Locate the cell with the specified text and output its [X, Y] center coordinate. 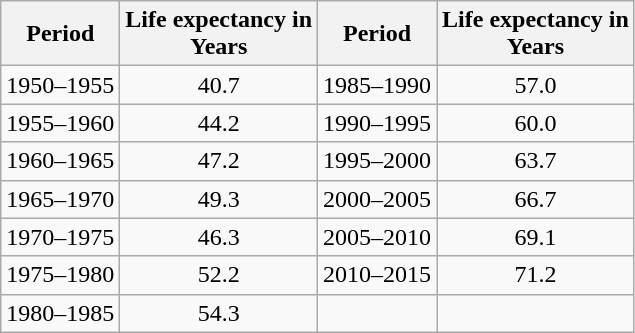
1965–1970 [60, 199]
69.1 [536, 237]
60.0 [536, 123]
54.3 [219, 313]
40.7 [219, 85]
57.0 [536, 85]
66.7 [536, 199]
44.2 [219, 123]
1950–1955 [60, 85]
1990–1995 [378, 123]
63.7 [536, 161]
1960–1965 [60, 161]
1985–1990 [378, 85]
1955–1960 [60, 123]
1995–2000 [378, 161]
2010–2015 [378, 275]
1970–1975 [60, 237]
1980–1985 [60, 313]
52.2 [219, 275]
46.3 [219, 237]
2000–2005 [378, 199]
49.3 [219, 199]
2005–2010 [378, 237]
1975–1980 [60, 275]
71.2 [536, 275]
47.2 [219, 161]
